Output the [X, Y] coordinate of the center of the cell containing the given text.  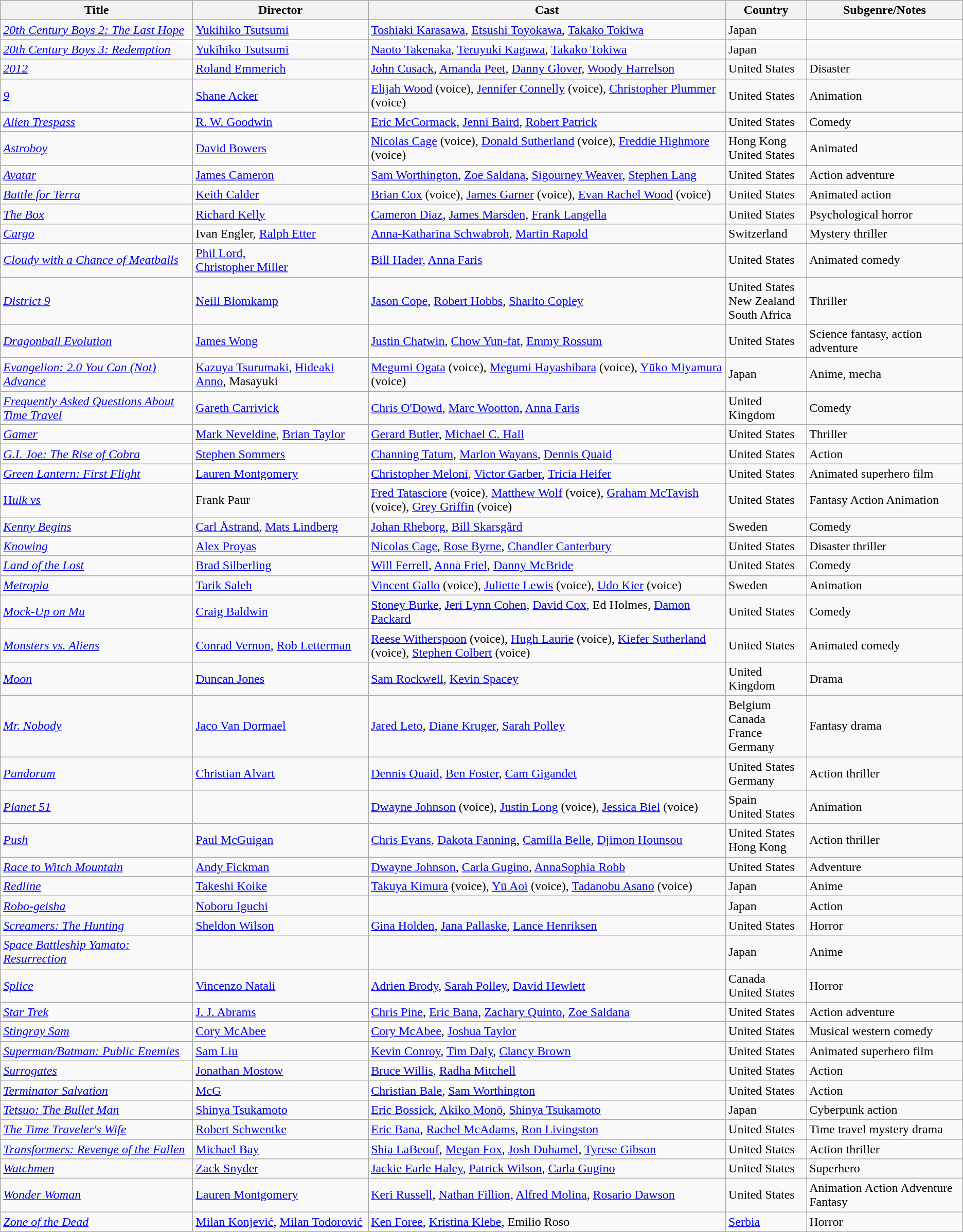
Fantasy Action Animation [885, 500]
Land of the Lost [97, 566]
Green Lantern: First Flight [97, 474]
Christopher Meloni, Victor Garber, Tricia Heifer [547, 474]
Eric McCormack, Jenni Baird, Robert Patrick [547, 122]
Frank Paur [281, 500]
Tarik Saleh [281, 585]
Chris Evans, Dakota Fanning, Camilla Belle, Djimon Hounsou [547, 840]
Mock-Up on Mu [97, 612]
Serbia [766, 1222]
Vincenzo Natali [281, 985]
SpainUnited States [766, 807]
Cory McAbee, Joshua Taylor [547, 1031]
Alex Proyas [281, 546]
Shane Acker [281, 96]
Tetsuo: The Bullet Man [97, 1110]
20th Century Boys 2: The Last Hope [97, 30]
Toshiaki Karasawa, Etsushi Toyokawa, Takako Tokiwa [547, 30]
Cargo [97, 233]
Cameron Diaz, James Marsden, Frank Langella [547, 214]
Stingray Sam [97, 1031]
Megumi Ogata (voice), Megumi Hayashibara (voice), Yūko Miyamura (voice) [547, 374]
R. W. Goodwin [281, 122]
Eric Bossick, Akiko Monō, Shinya Tsukamoto [547, 1110]
Animation Action Adventure Fantasy [885, 1195]
Dragonball Evolution [97, 341]
Ivan Engler, Ralph Etter [281, 233]
Hulk vs [97, 500]
Christian Bale, Sam Worthington [547, 1090]
Neill Blomkamp [281, 300]
Nicolas Cage, Rose Byrne, Chandler Canterbury [547, 546]
Fantasy drama [885, 726]
Push [97, 840]
Alien Trespass [97, 122]
Chris O'Dowd, Marc Wootton, Anna Faris [547, 408]
Psychological horror [885, 214]
Kevin Conroy, Tim Daly, Clancy Brown [547, 1051]
Gina Holden, Jana Pallaske, Lance Henriksen [547, 926]
Takuya Kimura (voice), Yū Aoi (voice), Tadanobu Asano (voice) [547, 886]
Ken Foree, Kristina Klebe, Emilio Roso [547, 1222]
Naoto Takenaka, Teruyuki Kagawa, Takako Tokiwa [547, 49]
Shinya Tsukamoto [281, 1110]
The Time Traveler's Wife [97, 1129]
Dwayne Johnson, Carla Gugino, AnnaSophia Robb [547, 867]
Vincent Gallo (voice), Juliette Lewis (voice), Udo Kier (voice) [547, 585]
Jackie Earle Haley, Patrick Wilson, Carla Gugino [547, 1169]
Milan Konjević, Milan Todorović [281, 1222]
Craig Baldwin [281, 612]
Space Battleship Yamato: Resurrection [97, 952]
Cast [547, 10]
David Bowers [281, 148]
Gareth Carrivick [281, 408]
Sheldon Wilson [281, 926]
BelgiumCanadaFranceGermany [766, 726]
Sam Liu [281, 1051]
Redline [97, 886]
Paul McGuigan [281, 840]
Screamers: The Hunting [97, 926]
Nicolas Cage (voice), Donald Sutherland (voice), Freddie Highmore (voice) [547, 148]
Jonathan Mostow [281, 1071]
Will Ferrell, Anna Friel, Danny McBride [547, 566]
Science fantasy, action adventure [885, 341]
Richard Kelly [281, 214]
Fred Tatasciore (voice), Matthew Wolf (voice), Graham McTavish (voice), Grey Griffin (voice) [547, 500]
Drama [885, 679]
Bruce Willis, Radha Mitchell [547, 1071]
Stephen Sommers [281, 454]
Transformers: Revenge of the Fallen [97, 1149]
Chris Pine, Eric Bana, Zachary Quinto, Zoe Saldana [547, 1012]
Dwayne Johnson (voice), Justin Long (voice), Jessica Biel (voice) [547, 807]
9 [97, 96]
Gamer [97, 434]
Metropia [97, 585]
Splice [97, 985]
Battle for Terra [97, 194]
Adrien Brody, Sarah Polley, David Hewlett [547, 985]
District 9 [97, 300]
G.I. Joe: The Rise of Cobra [97, 454]
United StatesNew ZealandSouth Africa [766, 300]
Musical western comedy [885, 1031]
Sam Worthington, Zoe Saldana, Sigourney Weaver, Stephen Lang [547, 175]
Disaster thriller [885, 546]
Animated [885, 148]
Superhero [885, 1169]
Andy Fickman [281, 867]
Frequently Asked Questions About Time Travel [97, 408]
McG [281, 1090]
20th Century Boys 3: Redemption [97, 49]
Time travel mystery drama [885, 1129]
Evangelion: 2.0 You Can (Not) Advance [97, 374]
Keri Russell, Nathan Fillion, Alfred Molina, Rosario Dawson [547, 1195]
Keith Calder [281, 194]
Christian Alvart [281, 773]
Dennis Quaid, Ben Foster, Cam Gigandet [547, 773]
Planet 51 [97, 807]
Jason Cope, Robert Hobbs, Sharlto Copley [547, 300]
Conrad Vernon, Rob Letterman [281, 645]
James Wong [281, 341]
Kazuya Tsurumaki, Hideaki Anno, Masayuki [281, 374]
Kenny Begins [97, 527]
Eric Bana, Rachel McAdams, Ron Livingston [547, 1129]
J. J. Abrams [281, 1012]
Hong KongUnited States [766, 148]
CanadaUnited States [766, 985]
James Cameron [281, 175]
Monsters vs. Aliens [97, 645]
Country [766, 10]
Robo-geisha [97, 906]
Adventure [885, 867]
Gerard Butler, Michael C. Hall [547, 434]
Reese Witherspoon (voice), Hugh Laurie (voice), Kiefer Sutherland (voice), Stephen Colbert (voice) [547, 645]
2012 [97, 69]
Zone of the Dead [97, 1222]
Brian Cox (voice), James Garner (voice), Evan Rachel Wood (voice) [547, 194]
Avatar [97, 175]
Wonder Woman [97, 1195]
Stoney Burke, Jeri Lynn Cohen, David Cox, Ed Holmes, Damon Packard [547, 612]
Pandorum [97, 773]
Roland Emmerich [281, 69]
Duncan Jones [281, 679]
United StatesGermany [766, 773]
Johan Rheborg, Bill Skarsgård [547, 527]
Phil Lord,Christopher Miller [281, 260]
Watchmen [97, 1169]
Zack Snyder [281, 1169]
Anime, mecha [885, 374]
Carl Åstrand, Mats Lindberg [281, 527]
Moon [97, 679]
Star Trek [97, 1012]
Race to Witch Mountain [97, 867]
Channing Tatum, Marlon Wayans, Dennis Quaid [547, 454]
Robert Schwentke [281, 1129]
Switzerland [766, 233]
Jared Leto, Diane Kruger, Sarah Polley [547, 726]
The Box [97, 214]
Elijah Wood (voice), Jennifer Connelly (voice), Christopher Plummer (voice) [547, 96]
Disaster [885, 69]
Title [97, 10]
Shia LaBeouf, Megan Fox, Josh Duhamel, Tyrese Gibson [547, 1149]
Bill Hader, Anna Faris [547, 260]
Anna-Katharina Schwabroh, Martin Rapold [547, 233]
Superman/Batman: Public Enemies [97, 1051]
Brad Silberling [281, 566]
Justin Chatwin, Chow Yun-fat, Emmy Rossum [547, 341]
Director [281, 10]
Astroboy [97, 148]
Animated action [885, 194]
Takeshi Koike [281, 886]
Subgenre/Notes [885, 10]
Surrogates [97, 1071]
John Cusack, Amanda Peet, Danny Glover, Woody Harrelson [547, 69]
Sam Rockwell, Kevin Spacey [547, 679]
Jaco Van Dormael [281, 726]
Noboru Iguchi [281, 906]
Cory McAbee [281, 1031]
Cloudy with a Chance of Meatballs [97, 260]
United StatesHong Kong [766, 840]
Mystery thriller [885, 233]
Terminator Salvation [97, 1090]
Cyberpunk action [885, 1110]
Mr. Nobody [97, 726]
Mark Neveldine, Brian Taylor [281, 434]
Knowing [97, 546]
Michael Bay [281, 1149]
